Capture the cell that displays the provided text and extract its [x, y] central coordinate. 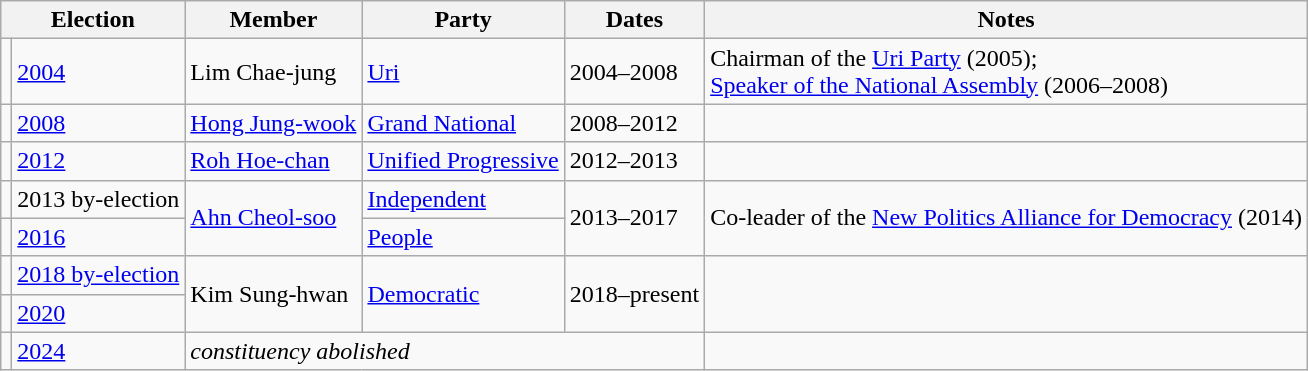
constituency abolished [445, 351]
2013 by-election [98, 199]
People [463, 237]
2018 by-election [98, 275]
Uri [463, 72]
2004 [98, 72]
Democratic [463, 294]
Election [93, 20]
2012 [98, 161]
Party [463, 20]
Notes [1006, 20]
2008–2012 [634, 123]
Dates [634, 20]
Unified Progressive [463, 161]
Ahn Cheol-soo [274, 218]
2024 [98, 351]
Lim Chae-jung [274, 72]
Kim Sung-hwan [274, 294]
2004–2008 [634, 72]
2016 [98, 237]
Co-leader of the New Politics Alliance for Democracy (2014) [1006, 218]
Hong Jung-wook [274, 123]
Roh Hoe-chan [274, 161]
2012–2013 [634, 161]
Grand National [463, 123]
2020 [98, 313]
2008 [98, 123]
2018–present [634, 294]
Chairman of the Uri Party (2005);Speaker of the National Assembly (2006–2008) [1006, 72]
Independent [463, 199]
2013–2017 [634, 218]
Member [274, 20]
